Extract the [X, Y] coordinate from the center of the cell holding the provided text.  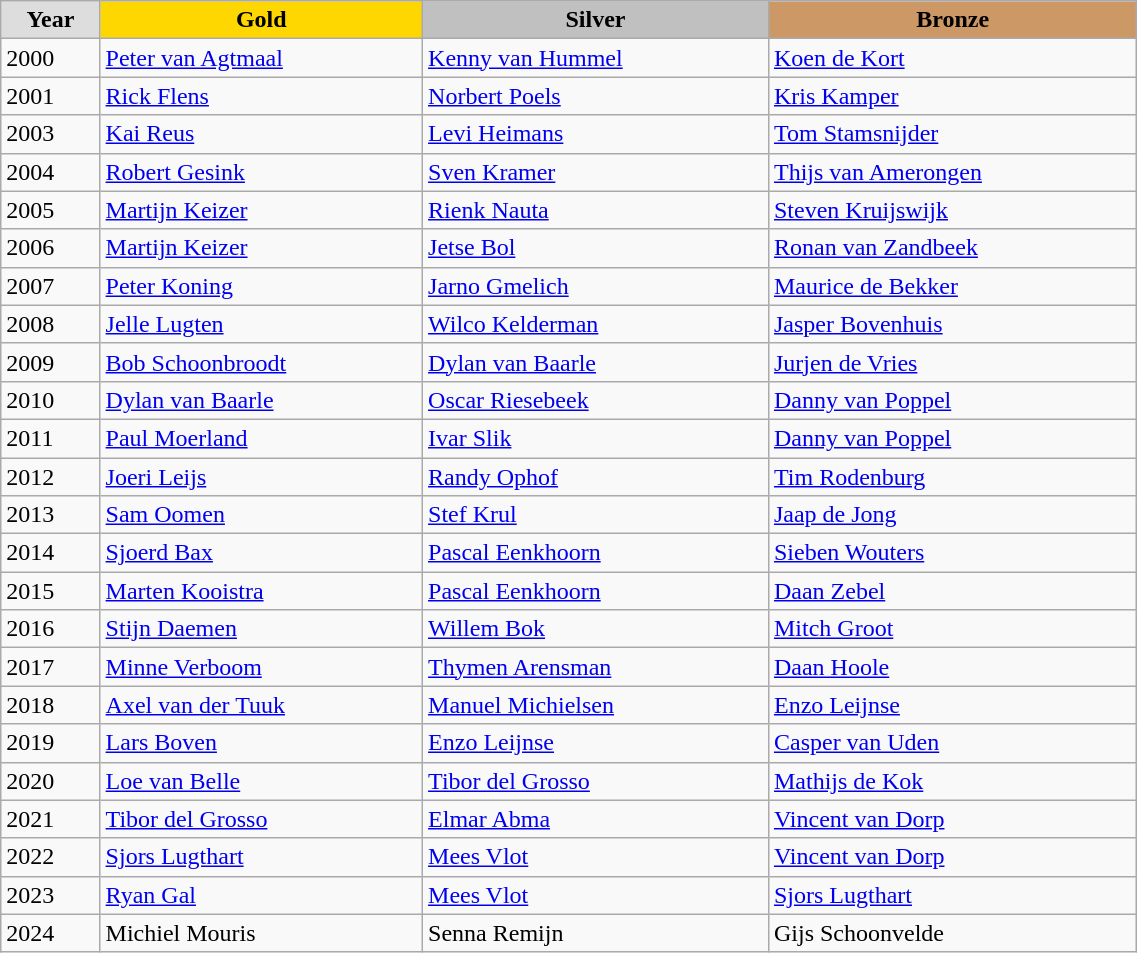
Senna Remijn [596, 933]
Ronan van Zandbeek [952, 248]
Jaap de Jong [952, 515]
2014 [50, 553]
Silver [596, 20]
Loe van Belle [261, 781]
Kris Kamper [952, 96]
2018 [50, 705]
Sam Oomen [261, 515]
Sjoerd Bax [261, 553]
Thymen Arensman [596, 667]
Wilco Kelderman [596, 324]
Joeri Leijs [261, 477]
Oscar Riesebeek [596, 400]
Kai Reus [261, 134]
Elmar Abma [596, 819]
Robert Gesink [261, 172]
2013 [50, 515]
2005 [50, 210]
Jetse Bol [596, 248]
Tim Rodenburg [952, 477]
Koen de Kort [952, 58]
Jelle Lugten [261, 324]
Stijn Daemen [261, 629]
Willem Bok [596, 629]
2004 [50, 172]
Paul Moerland [261, 438]
Randy Ophof [596, 477]
Ryan Gal [261, 895]
Kenny van Hummel [596, 58]
2001 [50, 96]
Maurice de Bekker [952, 286]
2024 [50, 933]
2019 [50, 743]
Lars Boven [261, 743]
Norbert Poels [596, 96]
Mathijs de Kok [952, 781]
Jurjen de Vries [952, 362]
Rick Flens [261, 96]
Daan Zebel [952, 591]
Daan Hoole [952, 667]
Levi Heimans [596, 134]
2011 [50, 438]
2022 [50, 857]
Thijs van Amerongen [952, 172]
2017 [50, 667]
2021 [50, 819]
Marten Kooistra [261, 591]
2009 [50, 362]
Jarno Gmelich [596, 286]
2007 [50, 286]
Ivar Slik [596, 438]
Casper van Uden [952, 743]
Sieben Wouters [952, 553]
Michiel Mouris [261, 933]
2015 [50, 591]
2008 [50, 324]
Peter Koning [261, 286]
Tom Stamsnijder [952, 134]
2010 [50, 400]
2023 [50, 895]
Rienk Nauta [596, 210]
Manuel Michielsen [596, 705]
Minne Verboom [261, 667]
2000 [50, 58]
Gijs Schoonvelde [952, 933]
2003 [50, 134]
2020 [50, 781]
Mitch Groot [952, 629]
Stef Krul [596, 515]
2016 [50, 629]
2012 [50, 477]
Peter van Agtmaal [261, 58]
Bob Schoonbroodt [261, 362]
Steven Kruijswijk [952, 210]
Sven Kramer [596, 172]
Axel van der Tuuk [261, 705]
Gold [261, 20]
Bronze [952, 20]
2006 [50, 248]
Year [50, 20]
Jasper Bovenhuis [952, 324]
